Extract the [x, y] coordinate from the center of the cell holding the provided text.  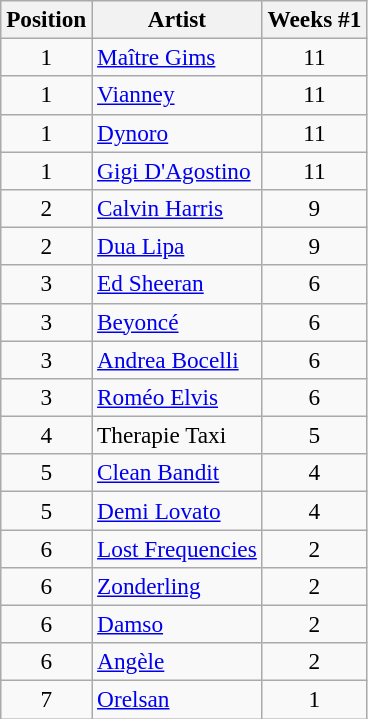
Position [46, 19]
Dua Lipa [177, 246]
Damso [177, 624]
Andrea Bocelli [177, 359]
Dynoro [177, 133]
Artist [177, 19]
Therapie Taxi [177, 435]
Vianney [177, 95]
Lost Frequencies [177, 548]
Orelsan [177, 699]
Roméo Elvis [177, 397]
Clean Bandit [177, 473]
Calvin Harris [177, 208]
Ed Sheeran [177, 284]
Weeks #1 [314, 19]
Beyoncé [177, 322]
Gigi D'Agostino [177, 170]
Angèle [177, 662]
Demi Lovato [177, 510]
7 [46, 699]
Zonderling [177, 586]
Maître Gims [177, 57]
